Detect which cell encompasses the target text, then output its [X, Y] center coordinate. 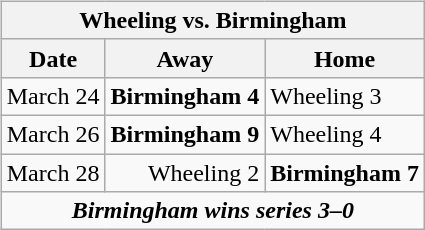
March 26 [53, 134]
Home [345, 58]
Away [185, 58]
March 28 [53, 173]
Wheeling 4 [345, 134]
Birmingham wins series 3–0 [212, 211]
March 24 [53, 96]
Wheeling 2 [185, 173]
Wheeling 3 [345, 96]
Wheeling vs. Birmingham [212, 20]
Birmingham 9 [185, 134]
Birmingham 7 [345, 173]
Birmingham 4 [185, 96]
Date [53, 58]
